Return [x, y] of the center of cell containing provided text 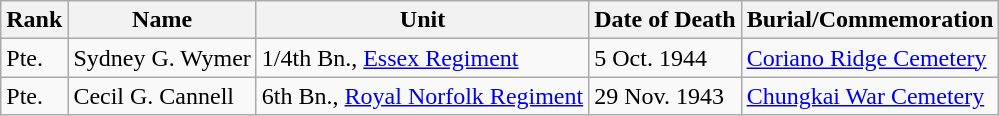
Sydney G. Wymer [162, 58]
29 Nov. 1943 [665, 96]
Coriano Ridge Cemetery [870, 58]
Unit [422, 20]
1/4th Bn., Essex Regiment [422, 58]
Date of Death [665, 20]
Name [162, 20]
Cecil G. Cannell [162, 96]
Burial/Commemoration [870, 20]
Rank [34, 20]
6th Bn., Royal Norfolk Regiment [422, 96]
Chungkai War Cemetery [870, 96]
5 Oct. 1944 [665, 58]
